Provide the (x, y) coordinate of the cell's center where the given text is located.  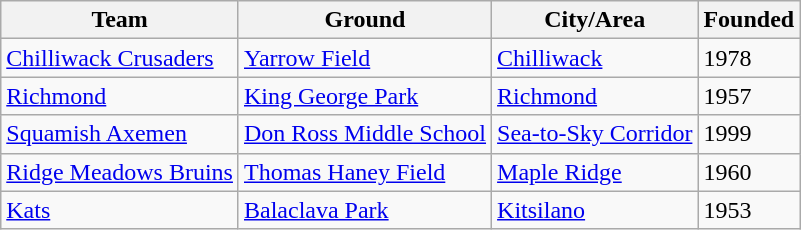
Team (120, 20)
Ridge Meadows Bruins (120, 172)
Thomas Haney Field (364, 172)
Chilliwack Crusaders (120, 58)
City/Area (595, 20)
1957 (749, 96)
Ground (364, 20)
Sea-to-Sky Corridor (595, 134)
Squamish Axemen (120, 134)
Yarrow Field (364, 58)
Maple Ridge (595, 172)
Don Ross Middle School (364, 134)
Balaclava Park (364, 210)
King George Park (364, 96)
1960 (749, 172)
1999 (749, 134)
Chilliwack (595, 58)
Kats (120, 210)
1953 (749, 210)
Founded (749, 20)
1978 (749, 58)
Kitsilano (595, 210)
